For the text-containing cell, return its midpoint in (x, y) coordinate format. 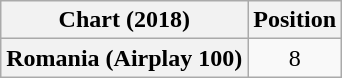
Position (295, 20)
Chart (2018) (124, 20)
Romania (Airplay 100) (124, 58)
8 (295, 58)
